Output the (X, Y) coordinate of the center of the cell containing the given text.  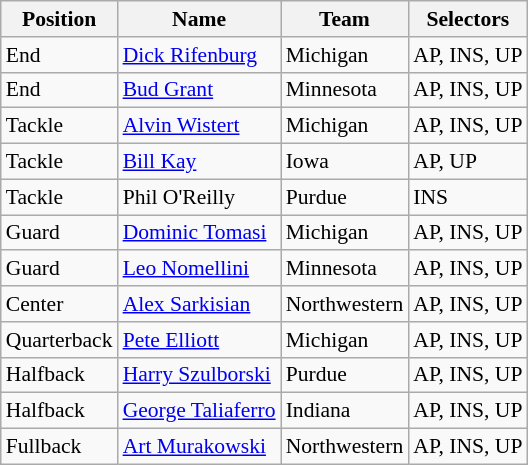
Dick Rifenburg (200, 55)
Team (345, 19)
AP, UP (468, 162)
Quarterback (60, 340)
George Taliaferro (200, 411)
Phil O'Reilly (200, 197)
Alex Sarkisian (200, 304)
Center (60, 304)
Indiana (345, 411)
INS (468, 197)
Leo Nomellini (200, 269)
Pete Elliott (200, 340)
Harry Szulborski (200, 375)
Alvin Wistert (200, 126)
Bill Kay (200, 162)
Fullback (60, 447)
Name (200, 19)
Art Murakowski (200, 447)
Dominic Tomasi (200, 233)
Selectors (468, 19)
Bud Grant (200, 90)
Position (60, 19)
Iowa (345, 162)
